Identify which cell holds the provided text, then report its (X, Y) central coordinate. 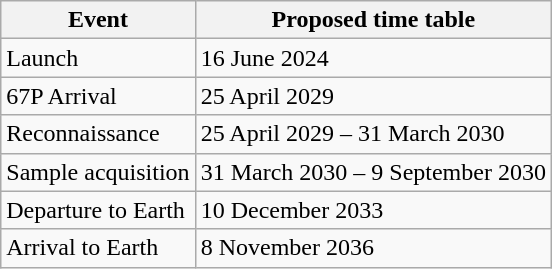
25 April 2029 (373, 96)
Launch (98, 58)
25 April 2029 – 31 March 2030 (373, 134)
Proposed time table (373, 20)
Departure to Earth (98, 210)
8 November 2036 (373, 248)
Event (98, 20)
16 June 2024 (373, 58)
Reconnaissance (98, 134)
67P Arrival (98, 96)
31 March 2030 – 9 September 2030 (373, 172)
Sample acquisition (98, 172)
Arrival to Earth (98, 248)
10 December 2033 (373, 210)
